Return (x, y) of the center of cell containing provided text 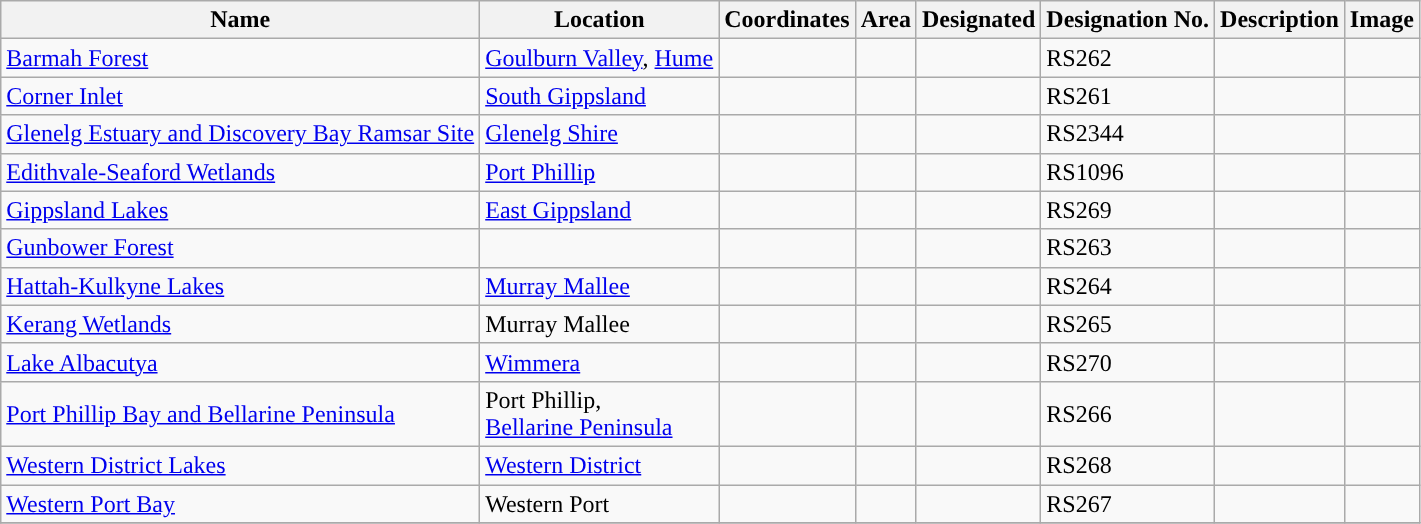
Area (886, 20)
Edithvale-Seaford Wetlands (240, 172)
RS264 (1128, 286)
RS268 (1128, 465)
Name (240, 20)
Western District (600, 465)
Port Phillip (600, 172)
Glenelg Estuary and Discovery Bay Ramsar Site (240, 134)
Location (600, 20)
RS267 (1128, 503)
Hattah-Kulkyne Lakes (240, 286)
Description (1280, 20)
Corner Inlet (240, 96)
Western Port (600, 503)
Western Port Bay (240, 503)
RS263 (1128, 248)
RS269 (1128, 210)
South Gippsland (600, 96)
Designated (978, 20)
RS261 (1128, 96)
Designation No. (1128, 20)
RS266 (1128, 414)
Port Phillip,Bellarine Peninsula (600, 414)
Image (1382, 20)
Gunbower Forest (240, 248)
Glenelg Shire (600, 134)
Kerang Wetlands (240, 324)
Goulburn Valley, Hume (600, 58)
RS1096 (1128, 172)
Wimmera (600, 362)
Port Phillip Bay and Bellarine Peninsula (240, 414)
Coordinates (787, 20)
Lake Albacutya (240, 362)
RS262 (1128, 58)
Western District Lakes (240, 465)
East Gippsland (600, 210)
RS2344 (1128, 134)
Barmah Forest (240, 58)
Gippsland Lakes (240, 210)
RS265 (1128, 324)
RS270 (1128, 362)
